Pinpoint the cell where the given text exists, returning its [X, Y] midpoint coordinate. 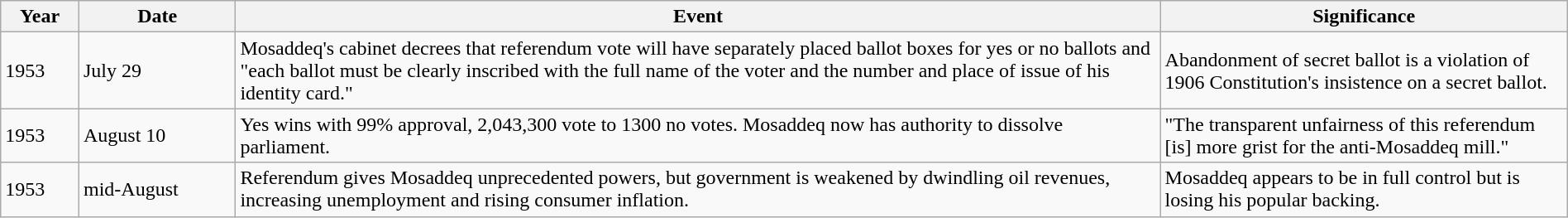
mid-August [157, 189]
Event [698, 17]
Date [157, 17]
Yes wins with 99% approval, 2,043,300 vote to 1300 no votes. Mosaddeq now has authority to dissolve parliament. [698, 136]
"The transparent unfairness of this referendum [is] more grist for the anti-Mosaddeq mill." [1364, 136]
July 29 [157, 70]
Abandonment of secret ballot is a violation of 1906 Constitution's insistence on a secret ballot. [1364, 70]
August 10 [157, 136]
Mosaddeq appears to be in full control but is losing his popular backing. [1364, 189]
Year [40, 17]
Significance [1364, 17]
